For the text-containing cell, return its midpoint in [X, Y] coordinate format. 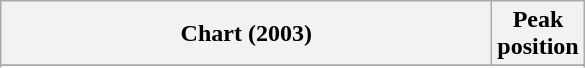
Peakposition [538, 34]
Chart (2003) [246, 34]
